Determine the (X, Y) coordinate at the center of the cell enclosing the given text.  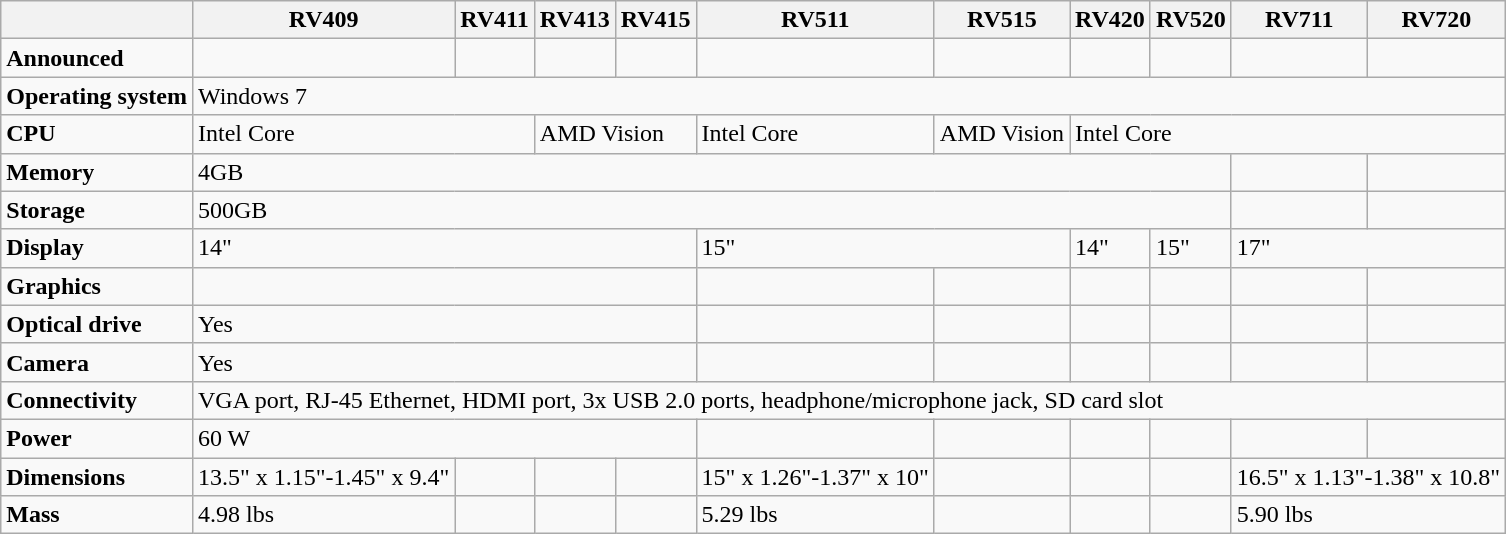
Announced (97, 58)
Memory (97, 172)
CPU (97, 134)
Power (97, 438)
RV415 (656, 20)
VGA port, RJ-45 Ethernet, HDMI port, 3x USB 2.0 ports, headphone/microphone jack, SD card slot (848, 400)
Graphics (97, 286)
Storage (97, 210)
RV411 (495, 20)
Connectivity (97, 400)
RV413 (574, 20)
Mass (97, 515)
13.5" x 1.15"-1.45" x 9.4" (323, 477)
RV409 (323, 20)
RV711 (1299, 20)
RV520 (1190, 20)
Dimensions (97, 477)
17" (1368, 248)
Operating system (97, 96)
RV720 (1436, 20)
15" x 1.26"-1.37" x 10" (815, 477)
Camera (97, 362)
Windows 7 (848, 96)
500GB (712, 210)
Display (97, 248)
RV511 (815, 20)
4GB (712, 172)
Optical drive (97, 324)
5.29 lbs (815, 515)
5.90 lbs (1368, 515)
4.98 lbs (323, 515)
60 W (444, 438)
16.5" x 1.13"-1.38" x 10.8" (1368, 477)
RV515 (1002, 20)
RV420 (1110, 20)
